Return [X, Y] of the center of cell containing provided text 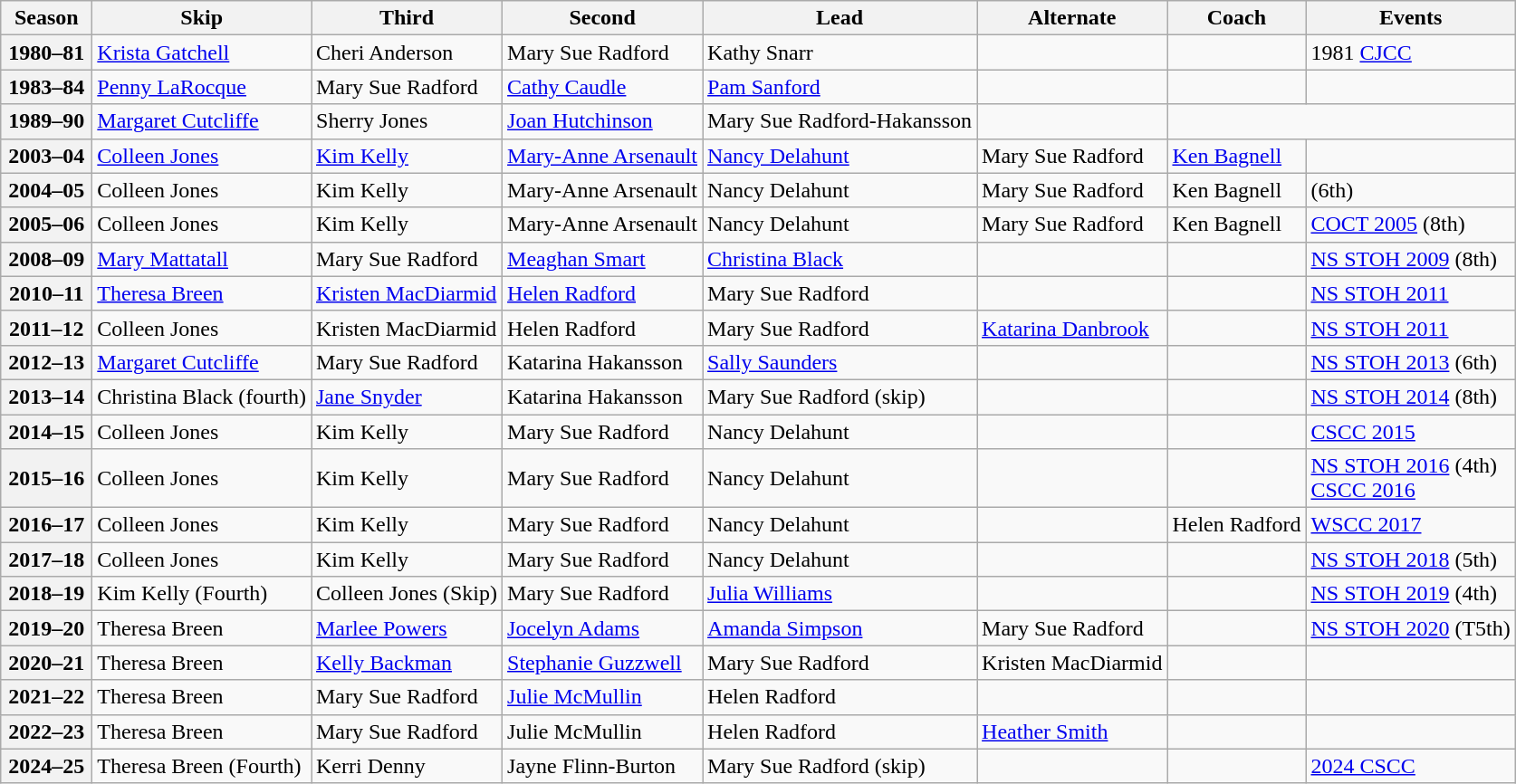
2017–18 [47, 559]
2005–06 [47, 225]
Amanda Simpson [840, 628]
Sherry Jones [408, 121]
2012–13 [47, 362]
Season [47, 18]
Meaghan Smart [603, 259]
Coach [1237, 18]
Skip [202, 18]
Cathy Caudle [603, 87]
2014–15 [47, 432]
Sally Saunders [840, 362]
2020–21 [47, 663]
Heather Smith [1072, 731]
2008–09 [47, 259]
Alternate [1072, 18]
2010–11 [47, 293]
Third [408, 18]
Kathy Snarr [840, 53]
COCT 2005 (8th) [1411, 225]
Joan Hutchinson [603, 121]
2011–12 [47, 328]
2024 CSCC [1411, 766]
Krista Gatchell [202, 53]
NS STOH 2016 (4th)CSCC 2016 [1411, 478]
Kerri Denny [408, 766]
Kelly Backman [408, 663]
NS STOH 2020 (T5th) [1411, 628]
Christina Black (fourth) [202, 397]
NS STOH 2014 (8th) [1411, 397]
2003–04 [47, 156]
1980–81 [47, 53]
Stephanie Guzzwell [603, 663]
2004–05 [47, 190]
Events [1411, 18]
2015–16 [47, 478]
Colleen Jones (Skip) [408, 594]
1989–90 [47, 121]
Christina Black [840, 259]
2018–19 [47, 594]
Jane Snyder [408, 397]
Jocelyn Adams [603, 628]
Kim Kelly (Fourth) [202, 594]
Mary Sue Radford-Hakansson [840, 121]
2022–23 [47, 731]
Lead [840, 18]
Penny LaRocque [202, 87]
(6th) [1411, 190]
Pam Sanford [840, 87]
2024–25 [47, 766]
1983–84 [47, 87]
Mary Mattatall [202, 259]
Marlee Powers [408, 628]
2016–17 [47, 525]
2019–20 [47, 628]
CSCC 2015 [1411, 432]
NS STOH 2013 (6th) [1411, 362]
WSCC 2017 [1411, 525]
Second [603, 18]
NS STOH 2018 (5th) [1411, 559]
NS STOH 2019 (4th) [1411, 594]
Julia Williams [840, 594]
2013–14 [47, 397]
NS STOH 2009 (8th) [1411, 259]
Jayne Flinn-Burton [603, 766]
1981 CJCC [1411, 53]
Theresa Breen (Fourth) [202, 766]
Katarina Danbrook [1072, 328]
Cheri Anderson [408, 53]
2021–22 [47, 697]
